Capture the cell that displays the provided text and extract its [X, Y] central coordinate. 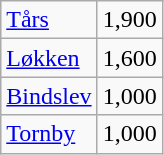
1,900 [130, 20]
Bindslev [49, 96]
Tornby [49, 134]
Tårs [49, 20]
Løkken [49, 58]
1,600 [130, 58]
